Capture the cell that displays the provided text and extract its (x, y) central coordinate. 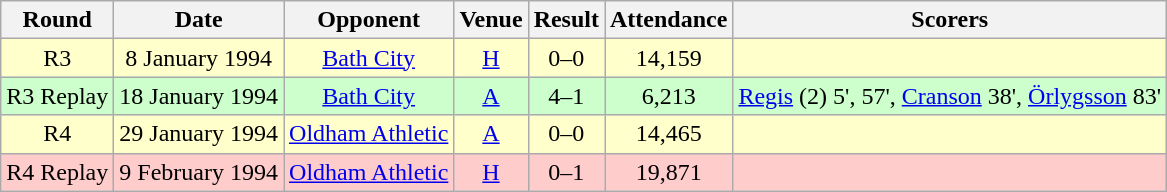
Regis (2) 5', 57', Cranson 38', Örlygsson 83' (950, 96)
8 January 1994 (199, 58)
Date (199, 20)
0–1 (566, 172)
19,871 (668, 172)
Result (566, 20)
Opponent (369, 20)
Attendance (668, 20)
6,213 (668, 96)
14,465 (668, 134)
14,159 (668, 58)
Venue (491, 20)
18 January 1994 (199, 96)
Scorers (950, 20)
Round (58, 20)
R4 Replay (58, 172)
R3 (58, 58)
R4 (58, 134)
4–1 (566, 96)
9 February 1994 (199, 172)
R3 Replay (58, 96)
29 January 1994 (199, 134)
